Locate the cell with the specified text and output its (x, y) center coordinate. 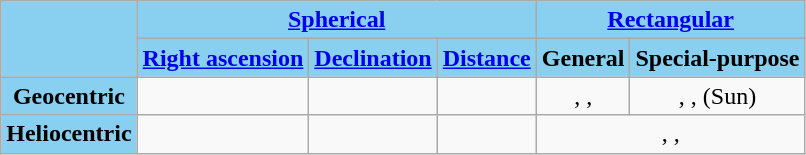
Declination (373, 58)
Spherical (336, 20)
Rectangular (670, 20)
General (583, 58)
Distance (486, 58)
Right ascension (223, 58)
Heliocentric (69, 134)
, , (Sun) (718, 96)
Geocentric (69, 96)
Special-purpose (718, 58)
